Extract the [X, Y] coordinate from the center of the cell holding the provided text.  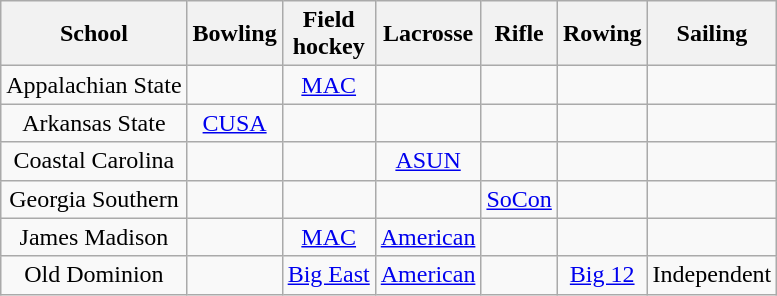
Lacrosse [428, 34]
Big East [328, 275]
Arkansas State [94, 123]
James Madison [94, 237]
Rifle [519, 34]
Independent [712, 275]
Georgia Southern [94, 199]
Coastal Carolina [94, 161]
SoCon [519, 199]
Bowling [234, 34]
Rowing [602, 34]
Appalachian State [94, 85]
Sailing [712, 34]
ASUN [428, 161]
Fieldhockey [328, 34]
School [94, 34]
Old Dominion [94, 275]
CUSA [234, 123]
Big 12 [602, 275]
